For the text-containing cell, return its midpoint in (x, y) coordinate format. 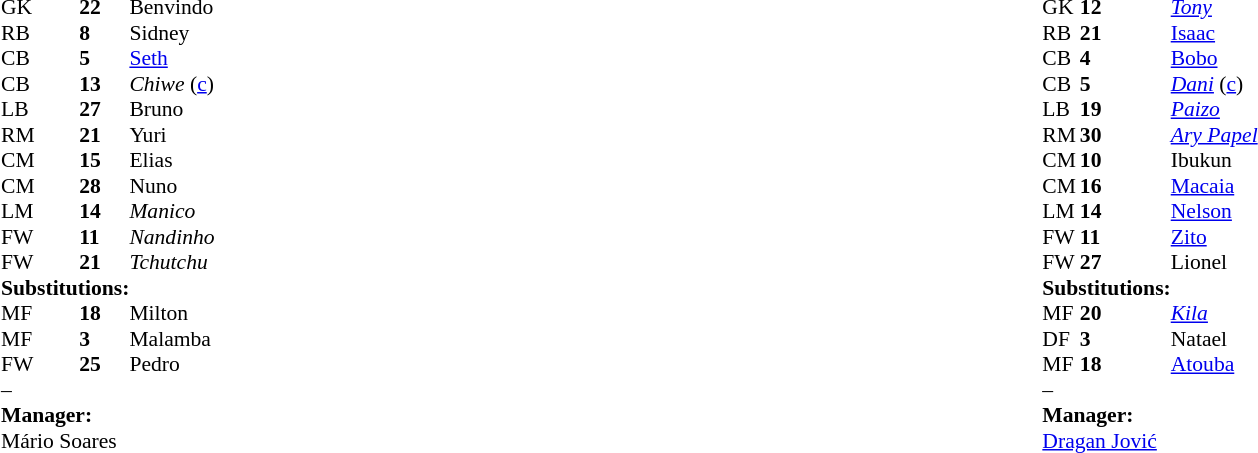
Natael (1214, 339)
Ibukun (1214, 161)
Nelson (1214, 211)
25 (104, 365)
Zito (1214, 237)
16 (1099, 186)
Yuri (172, 135)
Ary Papel (1214, 135)
28 (104, 186)
13 (104, 84)
Nuno (172, 186)
Nandinho (172, 237)
Tchutchu (172, 263)
Chiwe (c) (172, 84)
Seth (172, 59)
Kila (1214, 313)
Dani (c) (1214, 84)
30 (1099, 135)
8 (104, 33)
Bruno (172, 109)
4 (1099, 59)
15 (104, 161)
20 (1099, 313)
Sidney (172, 33)
Bobo (1214, 59)
Malamba (172, 339)
19 (1099, 109)
Milton (172, 313)
Manico (172, 211)
Pedro (172, 365)
Paizo (1214, 109)
Elias (172, 161)
10 (1099, 161)
Lionel (1214, 263)
DF (1061, 339)
Macaia (1214, 186)
Isaac (1214, 33)
Atouba (1214, 365)
